Extract the [x, y] coordinate from the center of the cell holding the provided text.  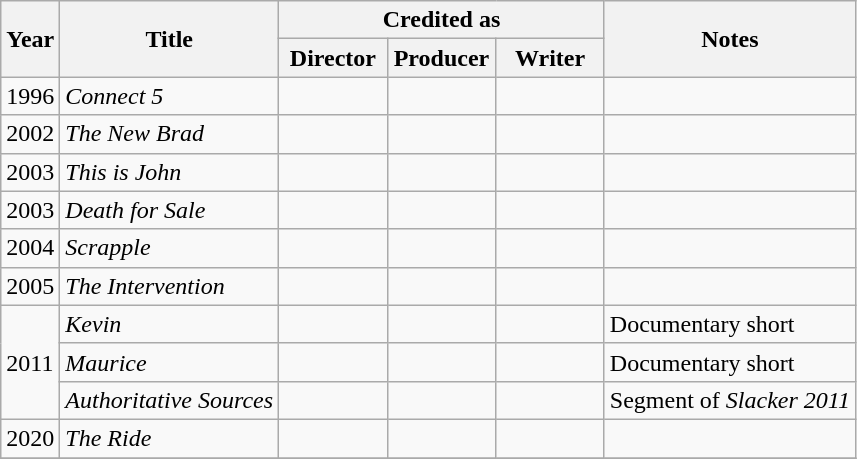
2011 [30, 362]
Death for Sale [170, 210]
Scrapple [170, 248]
Director [334, 58]
1996 [30, 96]
Connect 5 [170, 96]
Kevin [170, 324]
2002 [30, 134]
2020 [30, 438]
Maurice [170, 362]
The Intervention [170, 286]
Notes [730, 39]
The New Brad [170, 134]
The Ride [170, 438]
Year [30, 39]
Producer [442, 58]
Authoritative Sources [170, 400]
2004 [30, 248]
Segment of Slacker 2011 [730, 400]
Title [170, 39]
This is John [170, 172]
Writer [550, 58]
Credited as [442, 20]
2005 [30, 286]
